Scan for the cell matching the given text and deliver its (X, Y) coordinate at center. 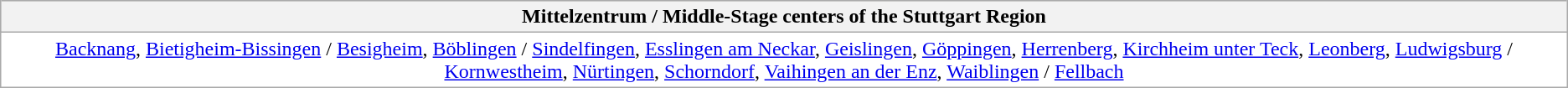
Mittelzentrum / Middle-Stage centers of the Stuttgart Region (784, 17)
